Capture the cell that displays the provided text and extract its (x, y) central coordinate. 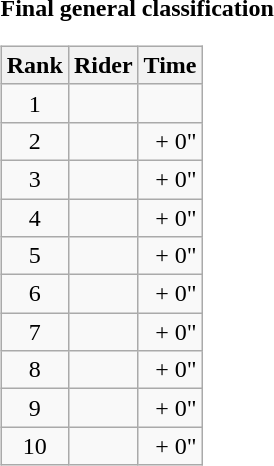
3 (34, 179)
9 (34, 408)
1 (34, 103)
5 (34, 256)
7 (34, 332)
Rider (103, 65)
10 (34, 446)
Time (170, 65)
2 (34, 141)
Rank (34, 65)
6 (34, 294)
8 (34, 370)
4 (34, 217)
